Scan for the cell matching the given text and deliver its [X, Y] coordinate at center. 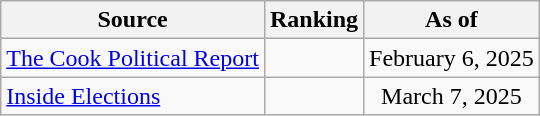
February 6, 2025 [452, 58]
The Cook Political Report [133, 58]
Inside Elections [133, 96]
Source [133, 20]
Ranking [314, 20]
March 7, 2025 [452, 96]
As of [452, 20]
